Pinpoint the cell where the given text exists, returning its [x, y] midpoint coordinate. 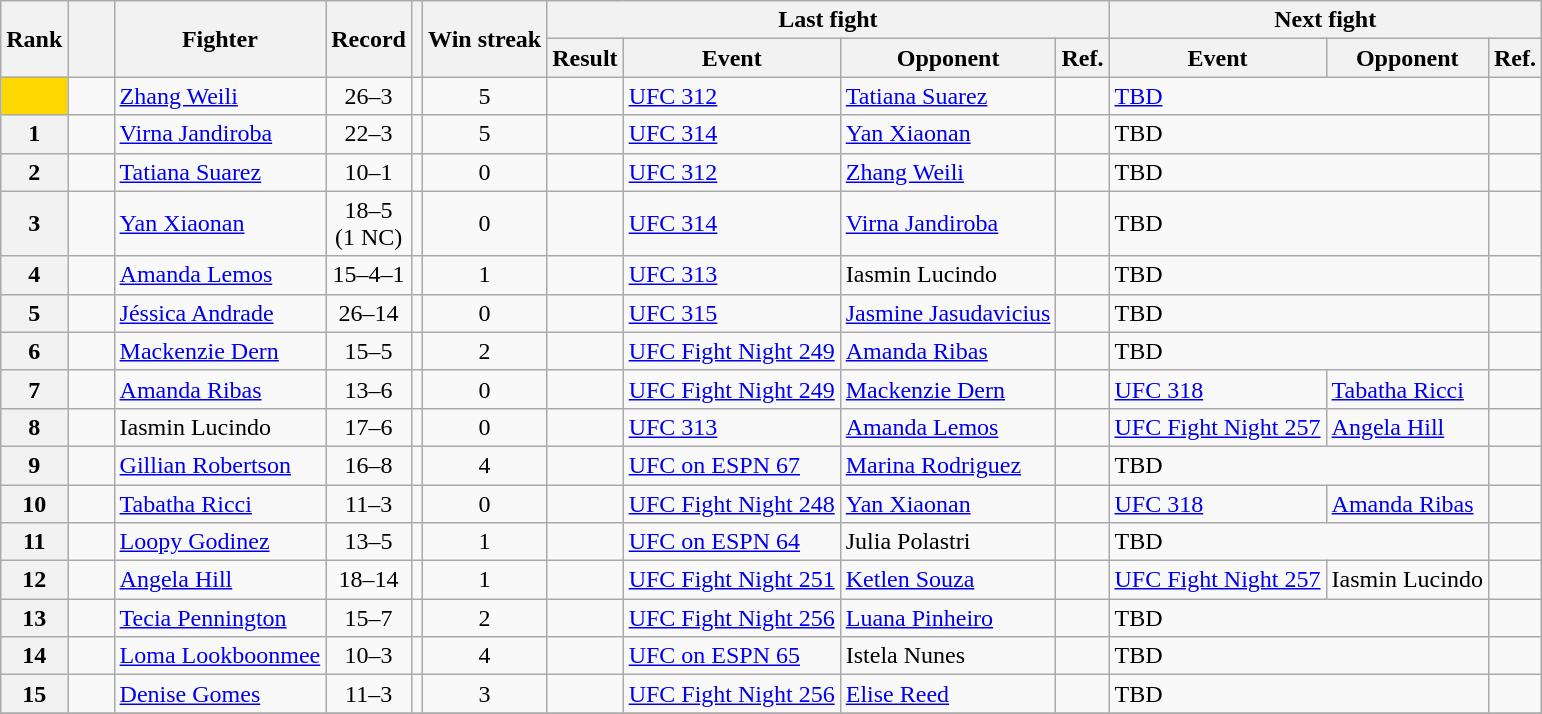
UFC on ESPN 67 [732, 465]
Loopy Godinez [220, 542]
13–5 [369, 542]
22–3 [369, 134]
Tecia Pennington [220, 618]
Jéssica Andrade [220, 313]
26–14 [369, 313]
15 [34, 694]
13–6 [369, 389]
10–3 [369, 656]
7 [34, 389]
10 [34, 503]
18–5(1 NC) [369, 224]
Rank [34, 39]
Result [585, 58]
15–5 [369, 351]
Jasmine Jasudavicius [948, 313]
12 [34, 580]
UFC on ESPN 65 [732, 656]
Loma Lookboonmee [220, 656]
Next fight [1326, 20]
10–1 [369, 172]
Denise Gomes [220, 694]
14 [34, 656]
UFC Fight Night 251 [732, 580]
Julia Polastri [948, 542]
Elise Reed [948, 694]
Istela Nunes [948, 656]
UFC Fight Night 248 [732, 503]
Gillian Robertson [220, 465]
15–7 [369, 618]
15–4–1 [369, 275]
Luana Pinheiro [948, 618]
Last fight [828, 20]
Win streak [485, 39]
6 [34, 351]
18–14 [369, 580]
Fighter [220, 39]
11 [34, 542]
Record [369, 39]
UFC on ESPN 64 [732, 542]
Ketlen Souza [948, 580]
17–6 [369, 427]
Marina Rodriguez [948, 465]
UFC 315 [732, 313]
16–8 [369, 465]
26–3 [369, 96]
13 [34, 618]
8 [34, 427]
9 [34, 465]
